Scan for the cell matching the given text and deliver its (X, Y) coordinate at center. 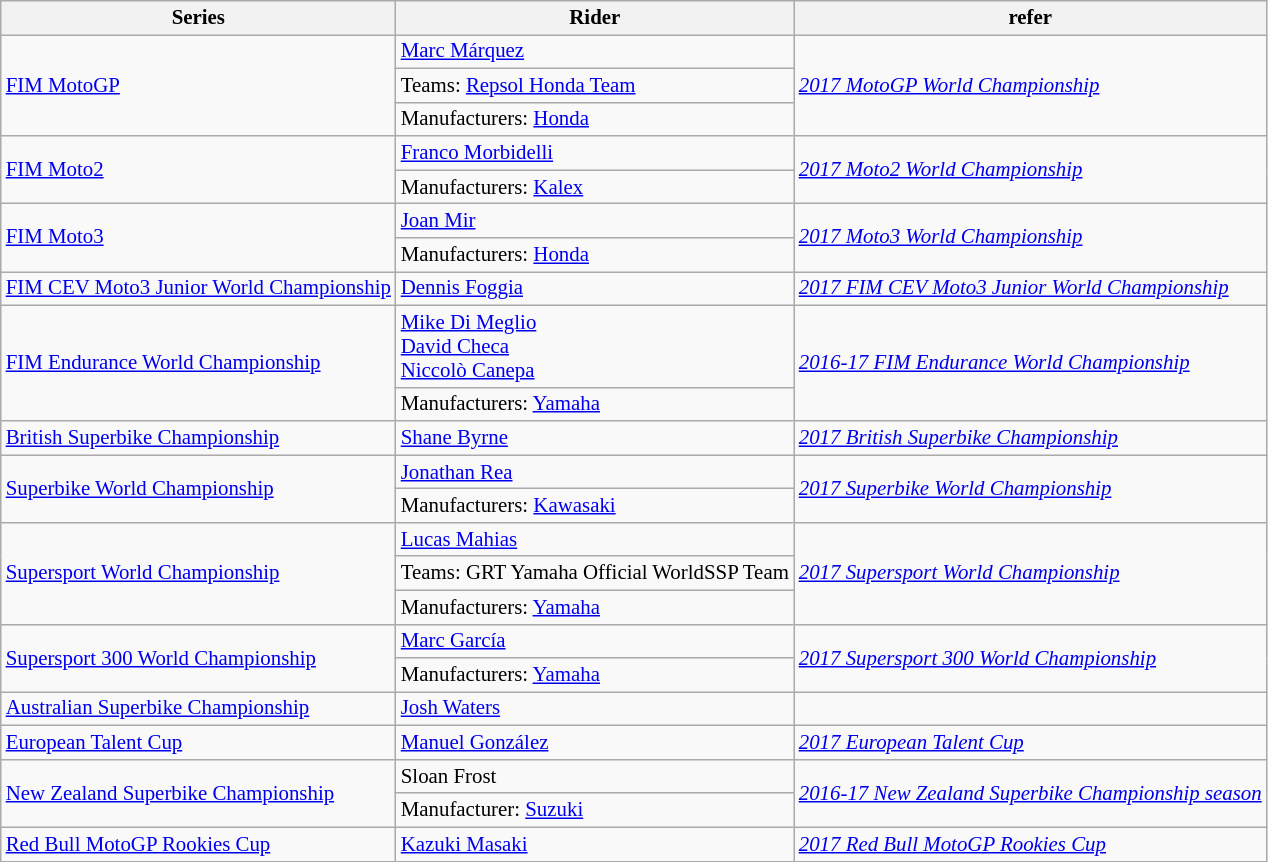
2016-17 FIM Endurance World Championship (1030, 363)
FIM Endurance World Championship (198, 363)
Dennis Foggia (595, 288)
2017 European Talent Cup (1030, 743)
Manufacturers: Kawasaki (595, 506)
Marc García (595, 641)
Supersport World Championship (198, 573)
2017 FIM CEV Moto3 Junior World Championship (1030, 288)
Jonathan Rea (595, 472)
refer (1030, 18)
Kazuki Masaki (595, 844)
New Zealand Superbike Championship (198, 793)
Josh Waters (595, 709)
FIM Moto2 (198, 170)
Manufacturer: Suzuki (595, 810)
Manufacturers: Kalex (595, 187)
2017 Moto2 World Championship (1030, 170)
Joan Mir (595, 221)
2017 Red Bull MotoGP Rookies Cup (1030, 844)
2017 British Superbike Championship (1030, 438)
European Talent Cup (198, 743)
FIM Moto3 (198, 238)
Red Bull MotoGP Rookies Cup (198, 844)
Lucas Mahias (595, 539)
Marc Márquez (595, 51)
2017 Supersport World Championship (1030, 573)
Mike Di Meglio David Checa Niccolò Canepa (595, 346)
Sloan Frost (595, 776)
Teams: Repsol Honda Team (595, 85)
2016-17 New Zealand Superbike Championship season (1030, 793)
Teams: GRT Yamaha Official WorldSSP Team (595, 573)
Australian Superbike Championship (198, 709)
2017 Superbike World Championship (1030, 489)
2017 Moto3 World Championship (1030, 238)
Shane Byrne (595, 438)
FIM MotoGP (198, 85)
2017 MotoGP World Championship (1030, 85)
Rider (595, 18)
Superbike World Championship (198, 489)
Franco Morbidelli (595, 153)
Manuel González (595, 743)
British Superbike Championship (198, 438)
2017 Supersport 300 World Championship (1030, 658)
FIM CEV Moto3 Junior World Championship (198, 288)
Supersport 300 World Championship (198, 658)
Series (198, 18)
